Determine the (x, y) coordinate at the center of the cell enclosing the given text.  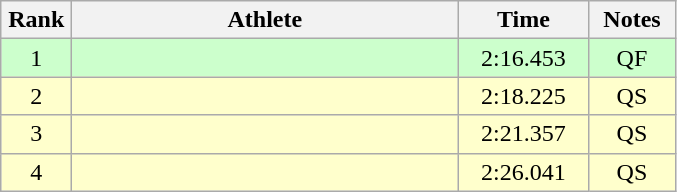
1 (36, 58)
4 (36, 172)
2:26.041 (524, 172)
Rank (36, 20)
QF (632, 58)
2:21.357 (524, 134)
Time (524, 20)
3 (36, 134)
2 (36, 96)
Athlete (265, 20)
2:16.453 (524, 58)
Notes (632, 20)
2:18.225 (524, 96)
